Return the [x, y] coordinate for the center point of the cell that contains the specified text.  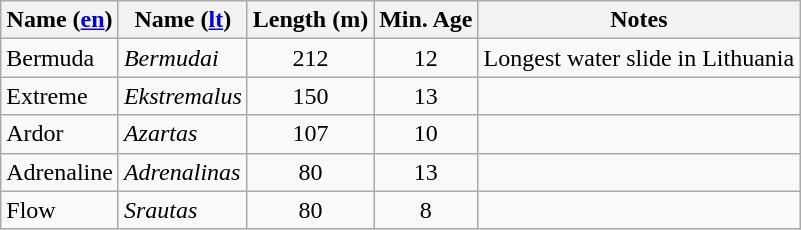
Adrenalinas [182, 172]
Adrenaline [60, 172]
Notes [639, 20]
8 [426, 210]
150 [310, 96]
Flow [60, 210]
Longest water slide in Lithuania [639, 58]
Bermuda [60, 58]
Bermudai [182, 58]
Length (m) [310, 20]
107 [310, 134]
12 [426, 58]
Ardor [60, 134]
Name (en) [60, 20]
Name (lt) [182, 20]
Azartas [182, 134]
212 [310, 58]
Min. Age [426, 20]
Ekstremalus [182, 96]
Srautas [182, 210]
Extreme [60, 96]
10 [426, 134]
